Pinpoint the cell where the given text exists, returning its [X, Y] midpoint coordinate. 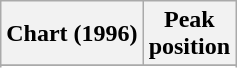
Chart (1996) [72, 34]
Peakposition [189, 34]
